Locate the cell with the specified text and output its [x, y] center coordinate. 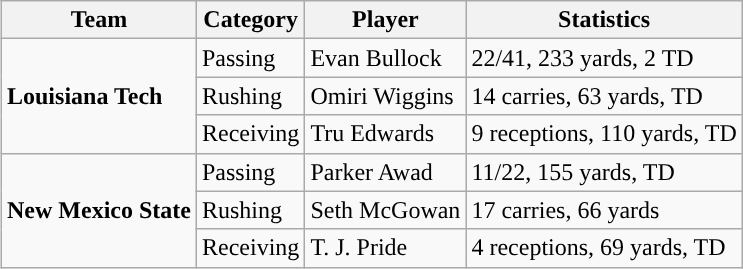
17 carries, 66 yards [604, 210]
Category [250, 20]
Tru Edwards [386, 134]
Player [386, 20]
11/22, 155 yards, TD [604, 172]
4 receptions, 69 yards, TD [604, 248]
22/41, 233 yards, 2 TD [604, 58]
New Mexico State [98, 210]
T. J. Pride [386, 248]
Evan Bullock [386, 58]
Team [98, 20]
9 receptions, 110 yards, TD [604, 134]
Parker Awad [386, 172]
Louisiana Tech [98, 96]
14 carries, 63 yards, TD [604, 96]
Statistics [604, 20]
Omiri Wiggins [386, 96]
Seth McGowan [386, 210]
